Determine the [x, y] coordinate at the center of the cell enclosing the given text.  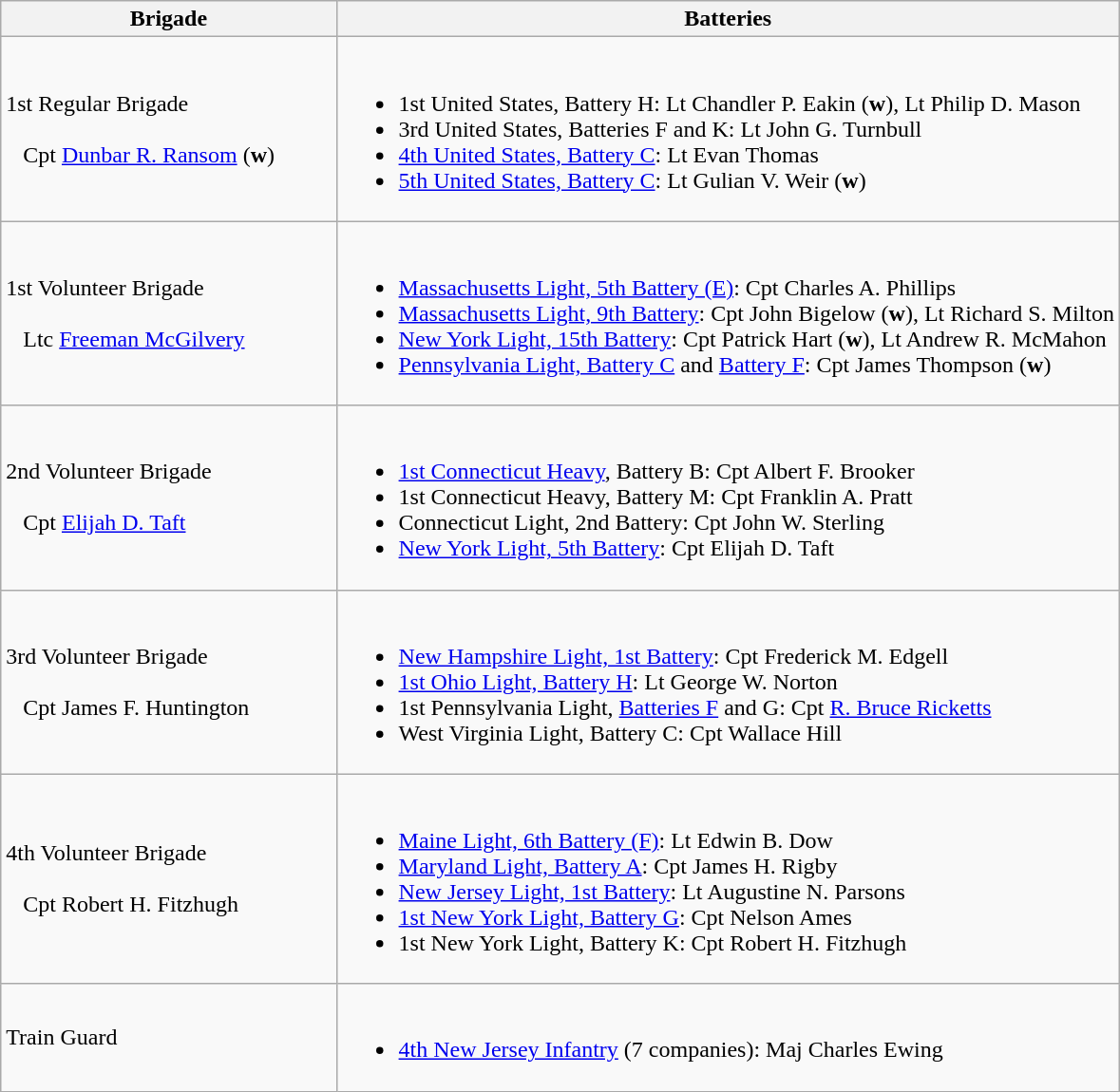
2nd Volunteer Brigade Cpt Elijah D. Taft [169, 498]
Batteries [728, 19]
1st Volunteer Brigade Ltc Freeman McGilvery [169, 313]
1st Regular Brigade Cpt Dunbar R. Ransom (w) [169, 129]
Train Guard [169, 1037]
Brigade [169, 19]
3rd Volunteer Brigade Cpt James F. Huntington [169, 682]
4th Volunteer Brigade Cpt Robert H. Fitzhugh [169, 879]
4th New Jersey Infantry (7 companies): Maj Charles Ewing [728, 1037]
